Output the [x, y] coordinate of the center of the cell containing the given text.  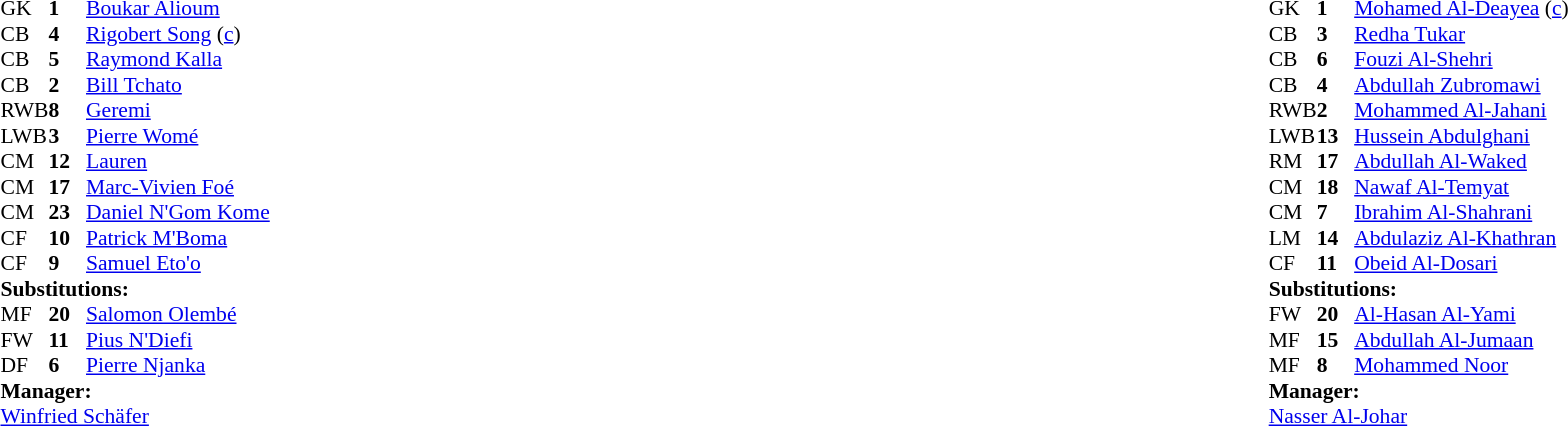
7 [1336, 213]
Pierre Womé [178, 136]
Pius N'Diefi [178, 340]
Samuel Eto'o [178, 263]
RM [1293, 161]
Daniel N'Gom Kome [178, 213]
14 [1336, 238]
13 [1336, 136]
DF [24, 365]
Rigobert Song (c) [178, 34]
18 [1336, 187]
Marc-Vivien Foé [178, 187]
Pierre Njanka [178, 365]
10 [67, 238]
12 [67, 161]
Salomon Olembé [178, 315]
Geremi [178, 111]
Raymond Kalla [178, 59]
9 [67, 263]
LM [1293, 238]
5 [67, 59]
Patrick M'Boma [178, 238]
Bill Tchato [178, 85]
Substitutions: [134, 289]
23 [67, 213]
Lauren [178, 161]
15 [1336, 340]
Manager: [134, 391]
